Scan for the cell matching the given text and deliver its [x, y] coordinate at center. 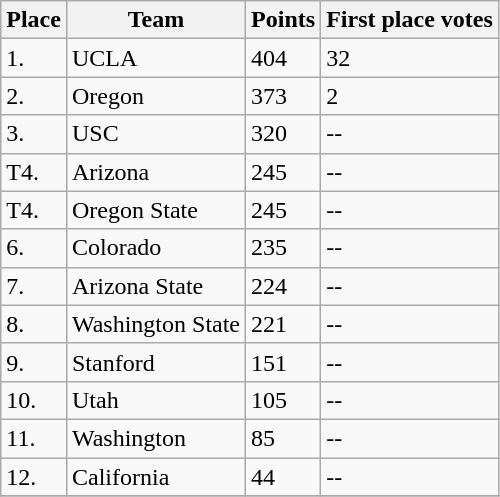
Stanford [156, 362]
Washington State [156, 324]
2 [410, 96]
Place [34, 20]
7. [34, 286]
105 [284, 400]
USC [156, 134]
Points [284, 20]
235 [284, 248]
320 [284, 134]
6. [34, 248]
Oregon State [156, 210]
First place votes [410, 20]
221 [284, 324]
404 [284, 58]
224 [284, 286]
1. [34, 58]
12. [34, 477]
Washington [156, 438]
Team [156, 20]
11. [34, 438]
3. [34, 134]
UCLA [156, 58]
32 [410, 58]
151 [284, 362]
Arizona [156, 172]
8. [34, 324]
373 [284, 96]
85 [284, 438]
Colorado [156, 248]
2. [34, 96]
9. [34, 362]
44 [284, 477]
Oregon [156, 96]
10. [34, 400]
Utah [156, 400]
Arizona State [156, 286]
California [156, 477]
